Detect which cell encompasses the target text, then output its [x, y] center coordinate. 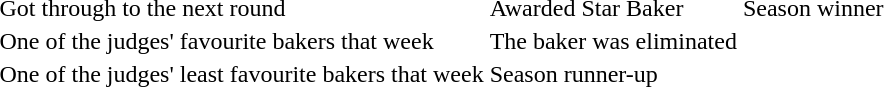
The baker was eliminated [613, 41]
